Return the [X, Y] coordinate for the center point of the cell that contains the specified text.  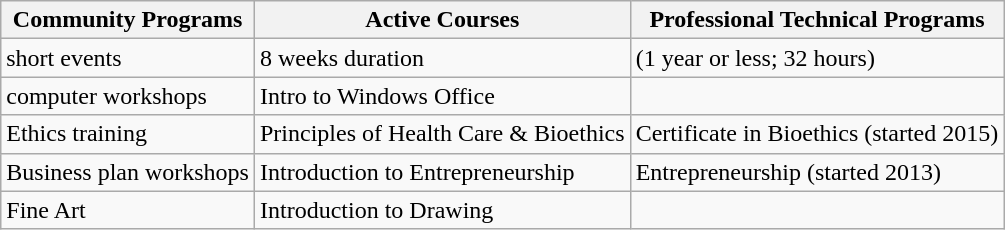
Ethics training [128, 134]
short events [128, 58]
computer workshops [128, 96]
Entrepreneurship (started 2013) [817, 172]
Introduction to Drawing [442, 210]
Intro to Windows Office [442, 96]
Business plan workshops [128, 172]
Principles of Health Care & Bioethics [442, 134]
Certificate in Bioethics (started 2015) [817, 134]
Introduction to Entrepreneurship [442, 172]
Fine Art [128, 210]
Community Programs [128, 20]
8 weeks duration [442, 58]
Active Courses [442, 20]
Professional Technical Programs [817, 20]
(1 year or less; 32 hours) [817, 58]
